Locate the cell with the specified text and output its (x, y) center coordinate. 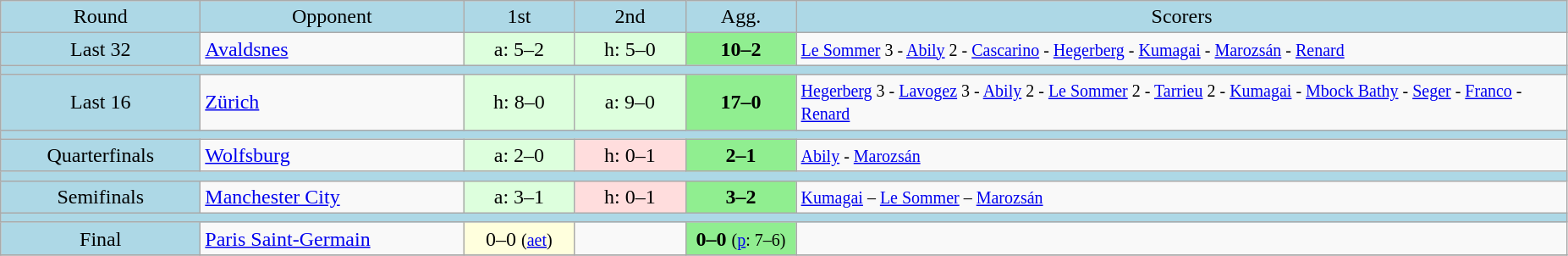
Le Sommer 3 - Abily 2 - Cascarino - Hegerberg - Kumagai - Marozsán - Renard (1181, 49)
Round (101, 17)
Last 16 (101, 102)
1st (520, 17)
10–2 (741, 49)
Agg. (741, 17)
h: 8–0 (520, 102)
Paris Saint-Germain (332, 238)
Semifinals (101, 197)
2–1 (741, 155)
a: 9–0 (630, 102)
3–2 (741, 197)
2nd (630, 17)
Scorers (1181, 17)
Kumagai – Le Sommer – Marozsán (1181, 197)
Opponent (332, 17)
Avaldsnes (332, 49)
0–0 (aet) (520, 238)
h: 5–0 (630, 49)
a: 5–2 (520, 49)
a: 2–0 (520, 155)
Quarterfinals (101, 155)
a: 3–1 (520, 197)
Manchester City (332, 197)
17–0 (741, 102)
0–0 (p: 7–6) (741, 238)
Last 32 (101, 49)
Final (101, 238)
Zürich (332, 102)
Hegerberg 3 - Lavogez 3 - Abily 2 - Le Sommer 2 - Tarrieu 2 - Kumagai - Mbock Bathy - Seger - Franco - Renard (1181, 102)
Wolfsburg (332, 155)
Abily - Marozsán (1181, 155)
